Detect which cell encompasses the target text, then output its (x, y) center coordinate. 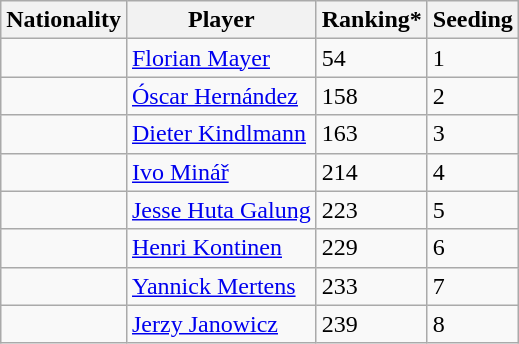
Seeding (472, 20)
Nationality (64, 20)
Player (221, 20)
229 (372, 248)
Ivo Minář (221, 172)
6 (472, 248)
2 (472, 96)
54 (372, 58)
158 (372, 96)
Henri Kontinen (221, 248)
Óscar Hernández (221, 96)
Dieter Kindlmann (221, 134)
Ranking* (372, 20)
5 (472, 210)
Jesse Huta Galung (221, 210)
4 (472, 172)
3 (472, 134)
8 (472, 324)
Yannick Mertens (221, 286)
239 (372, 324)
Jerzy Janowicz (221, 324)
Florian Mayer (221, 58)
223 (372, 210)
233 (372, 286)
163 (372, 134)
214 (372, 172)
1 (472, 58)
7 (472, 286)
